Capture the cell that displays the provided text and extract its [X, Y] central coordinate. 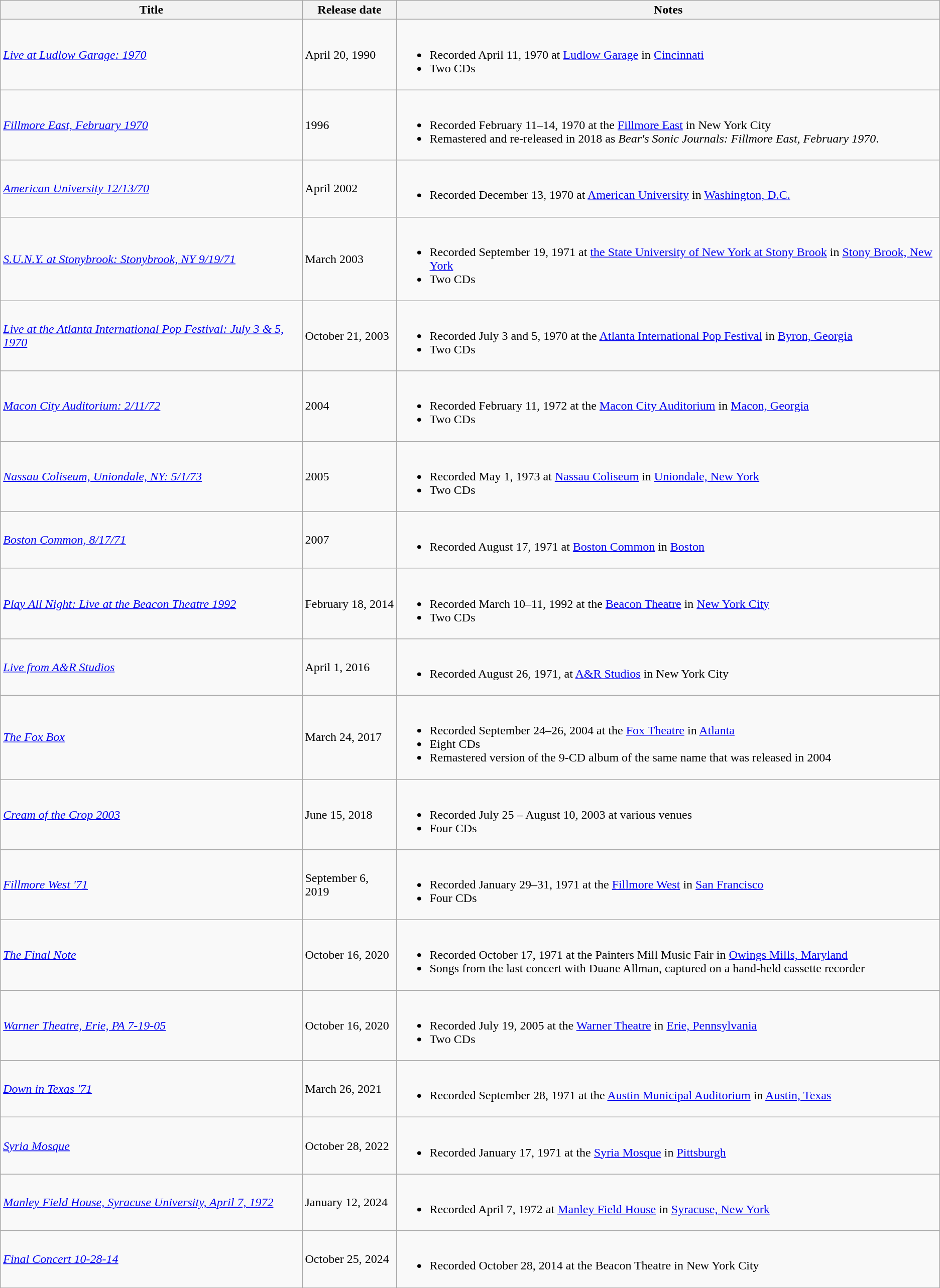
Final Concert 10-28-14 [152, 1259]
Recorded September 19, 1971 at the State University of New York at Stony Brook in Stony Brook, New YorkTwo CDs [668, 259]
March 24, 2017 [349, 737]
Play All Night: Live at the Beacon Theatre 1992 [152, 603]
Recorded April 11, 1970 at Ludlow Garage in CincinnatiTwo CDs [668, 55]
Recorded May 1, 1973 at Nassau Coliseum in Uniondale, New YorkTwo CDs [668, 476]
October 21, 2003 [349, 336]
Down in Texas '71 [152, 1089]
Title [152, 10]
Fillmore East, February 1970 [152, 125]
Recorded August 17, 1971 at Boston Common in Boston [668, 540]
Notes [668, 10]
Recorded July 19, 2005 at the Warner Theatre in Erie, PennsylvaniaTwo CDs [668, 1025]
The Final Note [152, 955]
Macon City Auditorium: 2/11/72 [152, 406]
September 6, 2019 [349, 885]
June 15, 2018 [349, 814]
Cream of the Crop 2003 [152, 814]
April 20, 1990 [349, 55]
Recorded September 24–26, 2004 at the Fox Theatre in AtlantaEight CDsRemastered version of the 9-CD album of the same name that was released in 2004 [668, 737]
Fillmore West '71 [152, 885]
Recorded July 25 – August 10, 2003 at various venuesFour CDs [668, 814]
S.U.N.Y. at Stonybrook: Stonybrook, NY 9/19/71 [152, 259]
Recorded September 28, 1971 at the Austin Municipal Auditorium in Austin, Texas [668, 1089]
2004 [349, 406]
Live at Ludlow Garage: 1970 [152, 55]
Live from A&R Studios [152, 667]
April 1, 2016 [349, 667]
March 2003 [349, 259]
Recorded January 17, 1971 at the Syria Mosque in Pittsburgh [668, 1145]
Recorded April 7, 1972 at Manley Field House in Syracuse, New York [668, 1203]
Recorded October 28, 2014 at the Beacon Theatre in New York City [668, 1259]
2005 [349, 476]
October 25, 2024 [349, 1259]
Nassau Coliseum, Uniondale, NY: 5/1/73 [152, 476]
Boston Common, 8/17/71 [152, 540]
Manley Field House, Syracuse University, April 7, 1972 [152, 1203]
Recorded March 10–11, 1992 at the Beacon Theatre in New York CityTwo CDs [668, 603]
Live at the Atlanta International Pop Festival: July 3 & 5, 1970 [152, 336]
March 26, 2021 [349, 1089]
2007 [349, 540]
April 2002 [349, 189]
Recorded August 26, 1971, at A&R Studios in New York City [668, 667]
February 18, 2014 [349, 603]
Warner Theatre, Erie, PA 7-19-05 [152, 1025]
Recorded July 3 and 5, 1970 at the Atlanta International Pop Festival in Byron, GeorgiaTwo CDs [668, 336]
January 12, 2024 [349, 1203]
Syria Mosque [152, 1145]
American University 12/13/70 [152, 189]
Recorded January 29–31, 1971 at the Fillmore West in San FranciscoFour CDs [668, 885]
Release date [349, 10]
The Fox Box [152, 737]
1996 [349, 125]
Recorded February 11, 1972 at the Macon City Auditorium in Macon, GeorgiaTwo CDs [668, 406]
Recorded December 13, 1970 at American University in Washington, D.C. [668, 189]
October 28, 2022 [349, 1145]
